Extract the (X, Y) coordinate from the center of the cell holding the provided text.  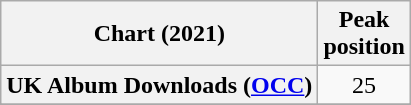
Peakposition (364, 34)
25 (364, 85)
UK Album Downloads (OCC) (160, 85)
Chart (2021) (160, 34)
